Find where the given text appears and provide that cell's center as [X, Y] coordinate. 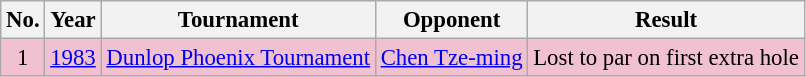
Dunlop Phoenix Tournament [238, 58]
Year [73, 20]
1983 [73, 58]
Result [666, 20]
No. [23, 20]
1 [23, 58]
Chen Tze-ming [452, 58]
Tournament [238, 20]
Lost to par on first extra hole [666, 58]
Opponent [452, 20]
